Capture the cell that displays the provided text and extract its (x, y) central coordinate. 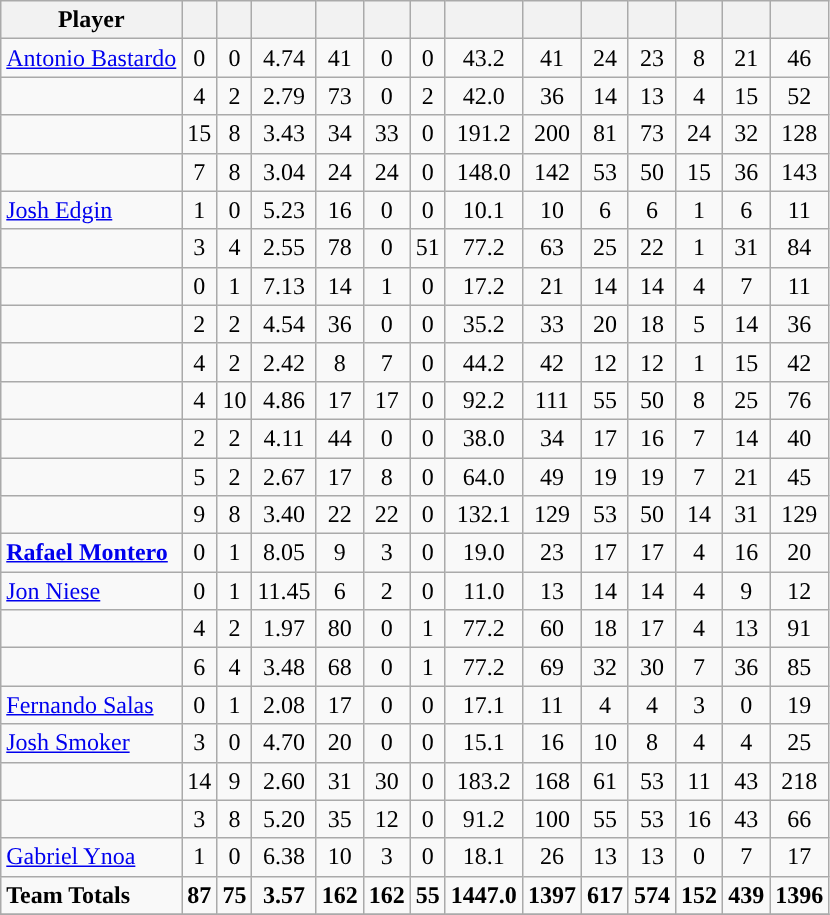
87 (200, 895)
63 (552, 248)
Rafael Montero (92, 553)
168 (552, 781)
218 (800, 781)
91.2 (484, 819)
111 (552, 400)
45 (800, 477)
3.04 (284, 172)
5.23 (284, 210)
78 (340, 248)
142 (552, 172)
43.2 (484, 58)
1.97 (284, 629)
152 (700, 895)
8.05 (284, 553)
17.1 (484, 705)
26 (552, 857)
148.0 (484, 172)
100 (552, 819)
128 (800, 134)
Player (92, 20)
4.54 (284, 324)
Team Totals (92, 895)
2.60 (284, 781)
439 (746, 895)
1447.0 (484, 895)
Gabriel Ynoa (92, 857)
84 (800, 248)
40 (800, 438)
2.55 (284, 248)
4.74 (284, 58)
3.57 (284, 895)
19.0 (484, 553)
15.1 (484, 743)
44.2 (484, 362)
81 (604, 134)
Josh Smoker (92, 743)
68 (340, 667)
11.0 (484, 591)
49 (552, 477)
52 (800, 96)
6.38 (284, 857)
Fernando Salas (92, 705)
Josh Edgin (92, 210)
1396 (800, 895)
11.45 (284, 591)
2.79 (284, 96)
10.1 (484, 210)
7.13 (284, 286)
75 (234, 895)
51 (428, 248)
617 (604, 895)
60 (552, 629)
92.2 (484, 400)
66 (800, 819)
4.70 (284, 743)
85 (800, 667)
17.2 (484, 286)
4.11 (284, 438)
Jon Niese (92, 591)
91 (800, 629)
2.67 (284, 477)
5.20 (284, 819)
200 (552, 134)
3.40 (284, 515)
38.0 (484, 438)
64.0 (484, 477)
69 (552, 667)
76 (800, 400)
Antonio Bastardo (92, 58)
3.48 (284, 667)
35 (340, 819)
191.2 (484, 134)
4.86 (284, 400)
44 (340, 438)
143 (800, 172)
3.43 (284, 134)
2.08 (284, 705)
574 (652, 895)
183.2 (484, 781)
2.42 (284, 362)
46 (800, 58)
61 (604, 781)
35.2 (484, 324)
42.0 (484, 96)
132.1 (484, 515)
1397 (552, 895)
18.1 (484, 857)
80 (340, 629)
